Scan for the cell matching the given text and deliver its (X, Y) coordinate at center. 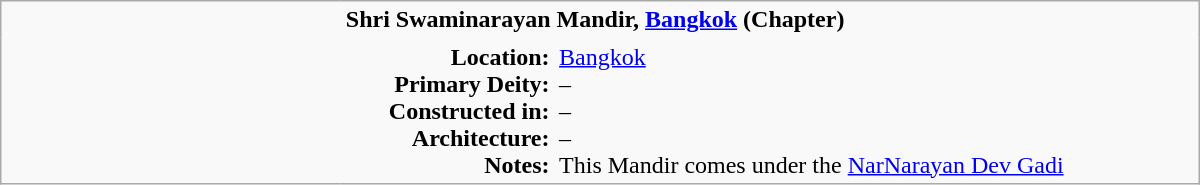
Bangkok – – – This Mandir comes under the NarNarayan Dev Gadi (876, 110)
Shri Swaminarayan Mandir, Bangkok (Chapter) (770, 20)
Location:Primary Deity:Constructed in:Architecture:Notes: (448, 110)
